Provide the (X, Y) coordinate of the cell's center where the given text is located.  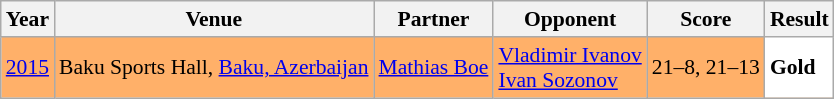
Opponent (570, 19)
2015 (28, 68)
Result (800, 19)
Baku Sports Hall, Baku, Azerbaijan (214, 68)
Vladimir Ivanov Ivan Sozonov (570, 68)
Score (706, 19)
Year (28, 19)
Mathias Boe (434, 68)
Venue (214, 19)
Partner (434, 19)
21–8, 21–13 (706, 68)
Gold (800, 68)
